Capture the cell that displays the provided text and extract its [x, y] central coordinate. 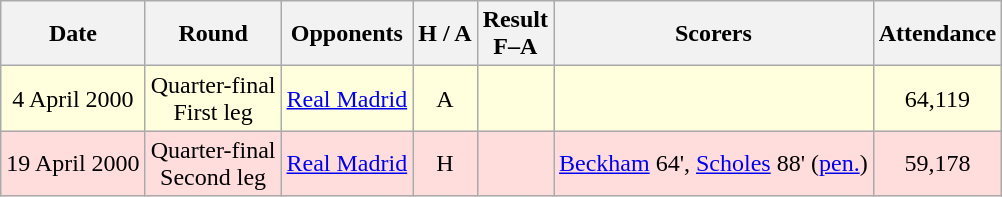
Attendance [937, 34]
Scorers [714, 34]
Quarter-finalFirst leg [213, 98]
19 April 2000 [73, 164]
H / A [445, 34]
64,119 [937, 98]
ResultF–A [515, 34]
Beckham 64', Scholes 88' (pen.) [714, 164]
59,178 [937, 164]
4 April 2000 [73, 98]
Quarter-finalSecond leg [213, 164]
Opponents [347, 34]
Round [213, 34]
H [445, 164]
Date [73, 34]
A [445, 98]
